Return the [X, Y] coordinate for the center point of the cell that contains the specified text.  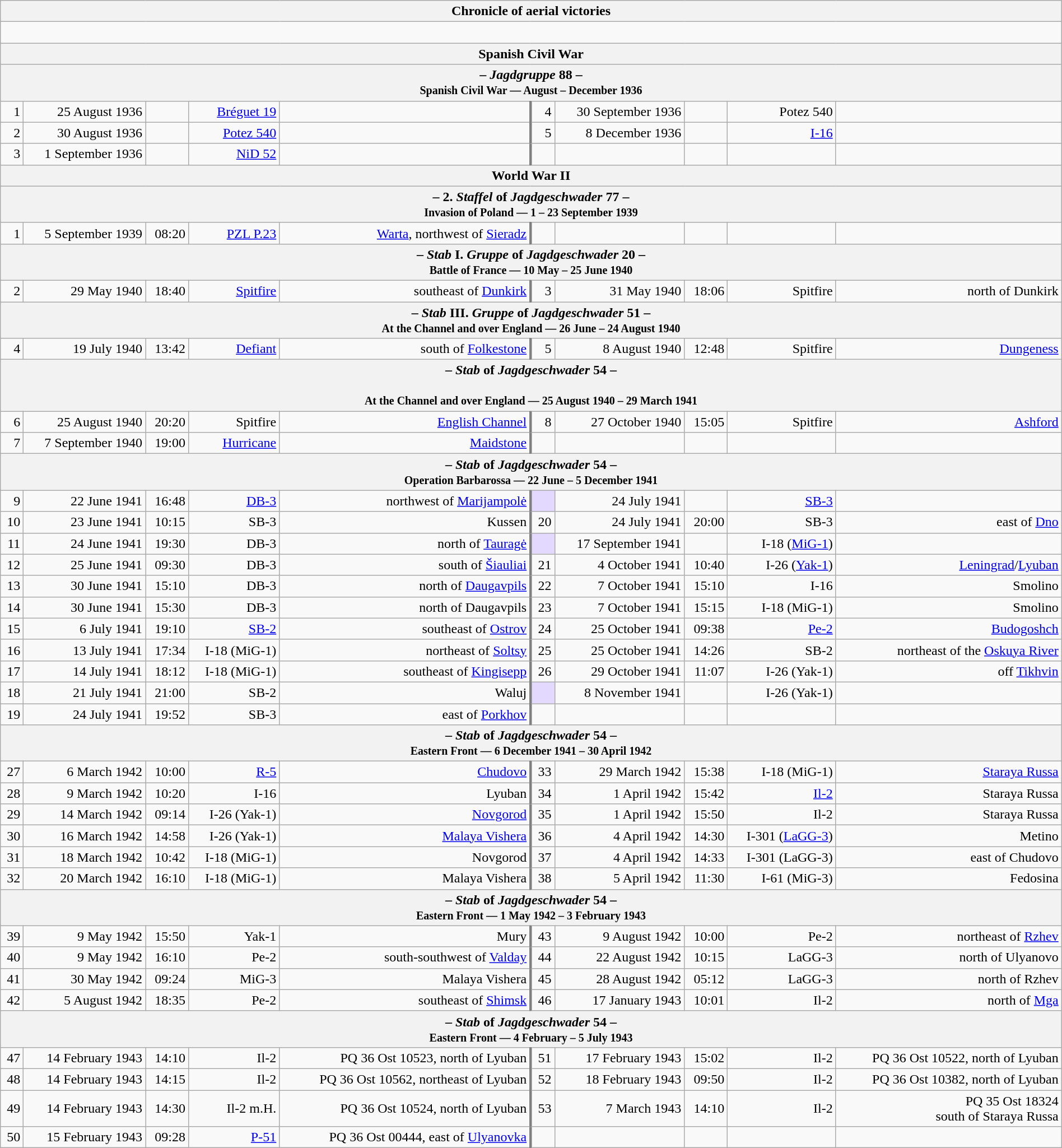
R-5 [234, 772]
– Stab of Jagdgeschwader 54 –Eastern Front — 1 May 1942 – 3 February 1943 [531, 908]
37 [542, 857]
17 January 1943 [619, 1000]
NiD 52 [234, 154]
Budogoshch [949, 629]
10 [12, 522]
45 [542, 979]
46 [542, 1000]
15:15 [706, 607]
09:28 [167, 1137]
Hurricane [234, 443]
08:20 [167, 233]
English Channel [405, 422]
Yak-1 [234, 936]
– Stab of Jagdgeschwader 54 –Eastern Front — 4 February – 5 July 1943 [531, 1029]
24 [542, 629]
Bréguet 19 [234, 111]
Chronicle of aerial victories [531, 11]
12:48 [706, 349]
31 [12, 857]
30 August 1936 [85, 133]
World War II [531, 175]
PQ 36 Ost 10522, north of Lyuban [949, 1058]
27 [12, 772]
I-61 (MiG-3) [782, 879]
14:15 [167, 1079]
10:01 [706, 1000]
20:00 [706, 522]
north of Mga [949, 1000]
29 March 1942 [619, 772]
17 [12, 671]
19:52 [167, 714]
17 September 1941 [619, 543]
Metino [949, 836]
east of Chudovo [949, 857]
19:30 [167, 543]
15:05 [706, 422]
Fedosina [949, 879]
– Stab I. Gruppe of Jagdgeschwader 20 –Battle of France — 10 May – 25 June 1940 [531, 262]
Lyuban [405, 793]
09:14 [167, 815]
30 [12, 836]
4 October 1941 [619, 565]
PQ 36 Ost 00444, east of Ulyanovka [405, 1137]
13 [12, 586]
28 August 1942 [619, 979]
12 [12, 565]
22 [542, 586]
6 March 1942 [85, 772]
– 2. Staffel of Jagdgeschwader 77 –Invasion of Poland — 1 – 23 September 1939 [531, 204]
22 August 1942 [619, 958]
13 July 1941 [85, 650]
16 March 1942 [85, 836]
52 [542, 1079]
11:07 [706, 671]
PQ 35 Ost 18324 south of Staraya Russa [949, 1108]
10:20 [167, 793]
Spanish Civil War [531, 54]
Kussen [405, 522]
– Stab of Jagdgeschwader 54 –Eastern Front — 6 December 1941 – 30 April 1942 [531, 743]
southeast of Dunkirk [405, 291]
36 [542, 836]
35 [542, 815]
25 June 1941 [85, 565]
18:12 [167, 671]
27 October 1940 [619, 422]
13:42 [167, 349]
north of Ulyanovo [949, 958]
MiG-3 [234, 979]
16:48 [167, 501]
26 [542, 671]
east of Dno [949, 522]
– Jagdgruppe 88 –Spanish Civil War — August – December 1936 [531, 83]
15 February 1943 [85, 1137]
14 March 1942 [85, 815]
6 July 1941 [85, 629]
14:26 [706, 650]
10:40 [706, 565]
21 July 1941 [85, 692]
8 [542, 422]
8 November 1941 [619, 692]
25 [542, 650]
off Tikhvin [949, 671]
south of Folkestone [405, 349]
15:38 [706, 772]
30 May 1942 [85, 979]
southeast of Kingisepp [405, 671]
north of Dunkirk [949, 291]
42 [12, 1000]
8 December 1936 [619, 133]
23 June 1941 [85, 522]
39 [12, 936]
south of Šiauliai [405, 565]
34 [542, 793]
51 [542, 1058]
northeast of Rzhev [949, 936]
north of Rzhev [949, 979]
48 [12, 1079]
9 August 1942 [619, 936]
22 June 1941 [85, 501]
northeast of Soltsy [405, 650]
PQ 36 Ost 10523, north of Lyuban [405, 1058]
31 May 1940 [619, 291]
14 July 1941 [85, 671]
50 [12, 1137]
1 September 1936 [85, 154]
7 September 1940 [85, 443]
18 March 1942 [85, 857]
Warta, northwest of Sieradz [405, 233]
northwest of Marijampolė [405, 501]
– Stab III. Gruppe of Jagdgeschwader 51 –At the Channel and over England — 26 June – 24 August 1940 [531, 319]
9 March 1942 [85, 793]
Chudovo [405, 772]
05:12 [706, 979]
25 August 1940 [85, 422]
5 September 1939 [85, 233]
21 [542, 565]
northeast of the Oskuya River [949, 650]
7 [12, 443]
10:42 [167, 857]
20 March 1942 [85, 879]
09:50 [706, 1079]
– Stab of Jagdgeschwader 54 –Operation Barbarossa — 22 June – 5 December 1941 [531, 472]
Leningrad/Lyuban [949, 565]
19:00 [167, 443]
Maidstone [405, 443]
14:58 [167, 836]
Waluj [405, 692]
29 [12, 815]
25 August 1936 [85, 111]
14:33 [706, 857]
53 [542, 1108]
9 [12, 501]
20 [542, 522]
PQ 36 Ost 10562, northeast of Lyuban [405, 1079]
15 [12, 629]
11 [12, 543]
PQ 36 Ost 10524, north of Lyuban [405, 1108]
28 [12, 793]
18 [12, 692]
33 [542, 772]
– Stab of Jagdgeschwader 54 –At the Channel and over England — 25 August 1940 – 29 March 1941 [531, 385]
20:20 [167, 422]
south-southwest of Valday [405, 958]
29 October 1941 [619, 671]
southeast of Shimsk [405, 1000]
32 [12, 879]
6 [12, 422]
19 [12, 714]
09:24 [167, 979]
16 [12, 650]
southeast of Ostrov [405, 629]
17 February 1943 [619, 1058]
21:00 [167, 692]
north of Tauragė [405, 543]
43 [542, 936]
5 August 1942 [85, 1000]
Mury [405, 936]
49 [12, 1108]
11:30 [706, 879]
09:38 [706, 629]
Ashford [949, 422]
15:42 [706, 793]
18:35 [167, 1000]
23 [542, 607]
18:40 [167, 291]
29 May 1940 [85, 291]
Defiant [234, 349]
8 August 1940 [619, 349]
15:02 [706, 1058]
5 April 1942 [619, 879]
24 June 1941 [85, 543]
18 February 1943 [619, 1079]
40 [12, 958]
19 July 1940 [85, 349]
PZL P.23 [234, 233]
7 March 1943 [619, 1108]
P-51 [234, 1137]
30 September 1936 [619, 111]
14 [12, 607]
19:10 [167, 629]
47 [12, 1058]
Il-2 m.H. [234, 1108]
Dungeness [949, 349]
17:34 [167, 650]
east of Porkhov [405, 714]
41 [12, 979]
15:30 [167, 607]
PQ 36 Ost 10382, north of Lyuban [949, 1079]
18:06 [706, 291]
38 [542, 879]
44 [542, 958]
09:30 [167, 565]
